For the text-containing cell, return its midpoint in (X, Y) coordinate format. 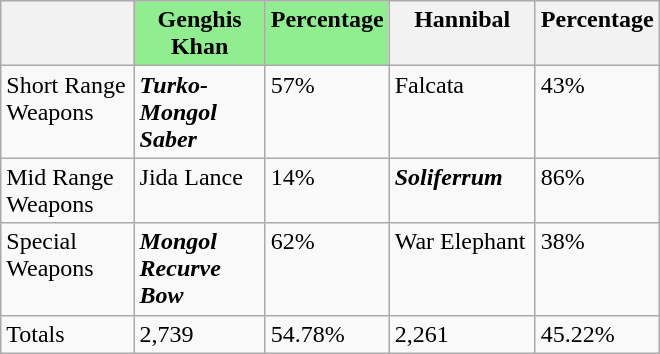
Turko-Mongol Saber (200, 112)
45.22% (597, 334)
War Elephant (462, 269)
Totals (68, 334)
Mid Range Weapons (68, 190)
Genghis Khan (200, 34)
86% (597, 190)
62% (327, 269)
2,739 (200, 334)
57% (327, 112)
Soliferrum (462, 190)
54.78% (327, 334)
38% (597, 269)
43% (597, 112)
Falcata (462, 112)
2,261 (462, 334)
Hannibal (462, 34)
Mongol Recurve Bow (200, 269)
14% (327, 190)
Short Range Weapons (68, 112)
Special Weapons (68, 269)
Jida Lance (200, 190)
